Search for the cell housing the specified text and yield its (X, Y) center coordinate. 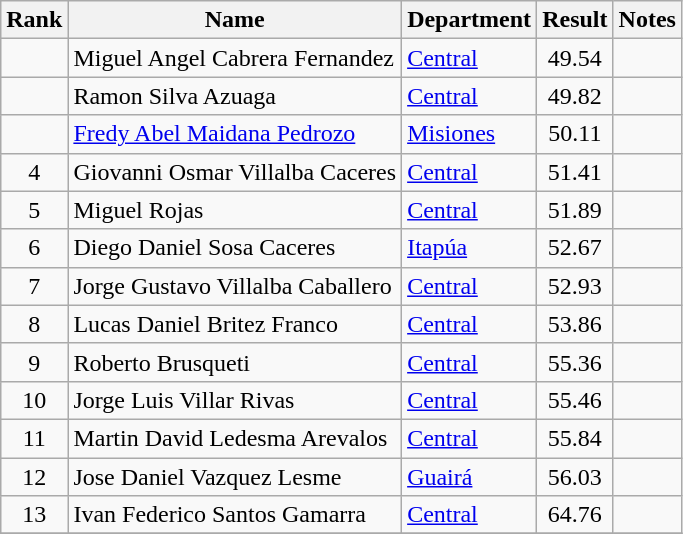
Ramon Silva Azuaga (235, 96)
Roberto Brusqueti (235, 362)
52.67 (575, 248)
Name (235, 20)
51.41 (575, 172)
55.84 (575, 438)
Itapúa (470, 248)
51.89 (575, 210)
Fredy Abel Maidana Pedrozo (235, 134)
Ivan Federico Santos Gamarra (235, 515)
Jorge Gustavo Villalba Caballero (235, 286)
55.36 (575, 362)
13 (34, 515)
55.46 (575, 400)
64.76 (575, 515)
Martin David Ledesma Arevalos (235, 438)
Miguel Rojas (235, 210)
49.82 (575, 96)
Guairá (470, 477)
Miguel Angel Cabrera Fernandez (235, 58)
Result (575, 20)
Misiones (470, 134)
Lucas Daniel Britez Franco (235, 324)
10 (34, 400)
4 (34, 172)
6 (34, 248)
50.11 (575, 134)
Giovanni Osmar Villalba Caceres (235, 172)
49.54 (575, 58)
Rank (34, 20)
8 (34, 324)
11 (34, 438)
12 (34, 477)
Jose Daniel Vazquez Lesme (235, 477)
56.03 (575, 477)
53.86 (575, 324)
9 (34, 362)
Notes (647, 20)
5 (34, 210)
Diego Daniel Sosa Caceres (235, 248)
7 (34, 286)
Department (470, 20)
52.93 (575, 286)
Jorge Luis Villar Rivas (235, 400)
